Provide the (x, y) coordinate of the cell's center where the given text is located.  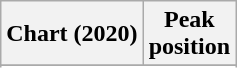
Peakposition (189, 34)
Chart (2020) (72, 34)
